Identify which cell holds the provided text, then report its (x, y) central coordinate. 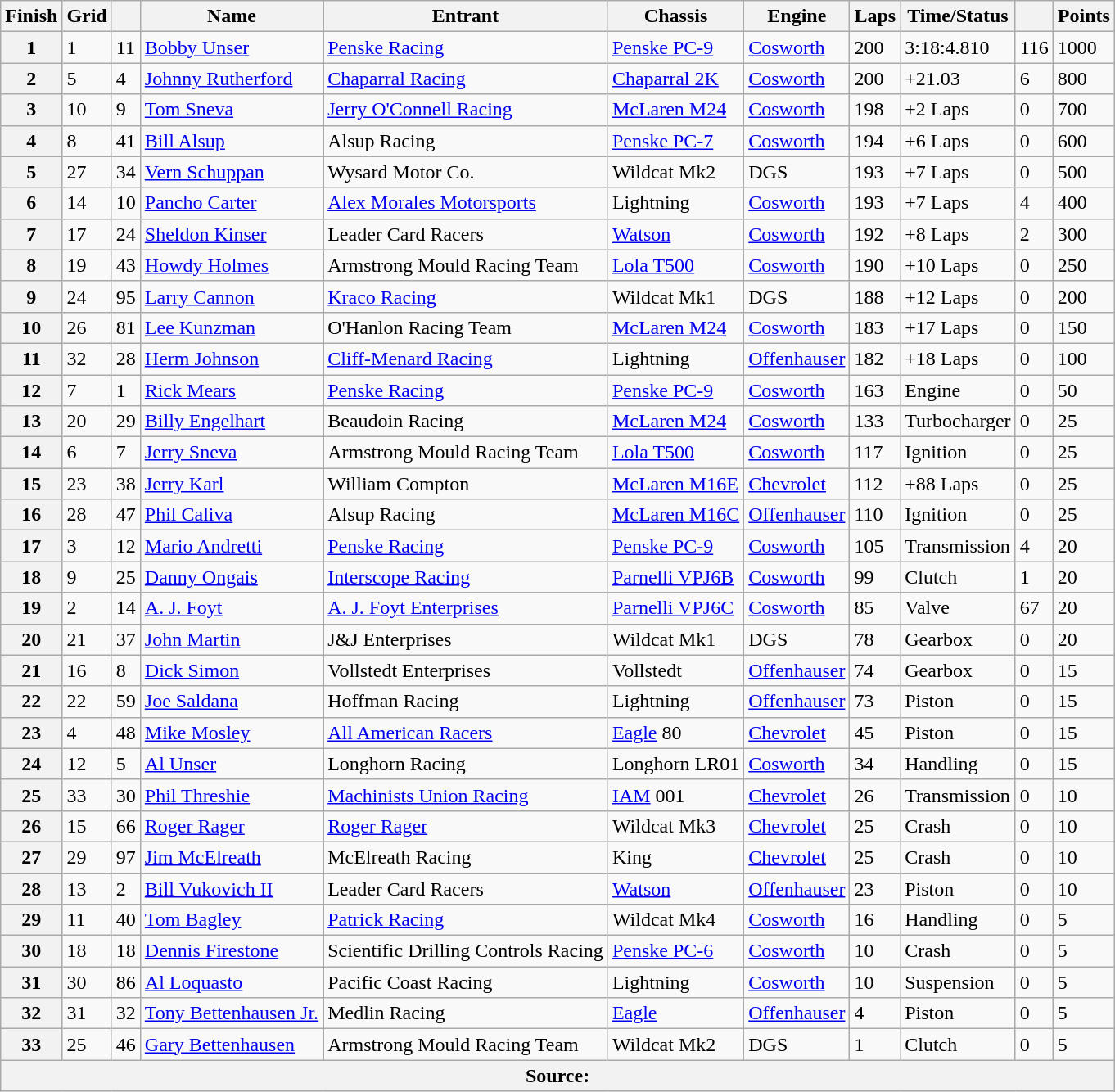
Suspension (958, 982)
198 (875, 110)
Machinists Union Racing (466, 795)
Finish (31, 16)
Al Loquasto (231, 982)
A. J. Foyt (231, 608)
500 (1084, 172)
Howdy Holmes (231, 265)
Wildcat Mk3 (675, 826)
Alex Morales Motorsports (466, 203)
Lee Kunzman (231, 327)
Vollstedt Enterprises (466, 670)
McElreath Racing (466, 857)
Source: (558, 1076)
Parnelli VPJ6B (675, 577)
Tom Sneva (231, 110)
97 (126, 857)
37 (126, 639)
Jerry Sneva (231, 453)
Sheldon Kinser (231, 234)
Eagle 80 (675, 733)
47 (126, 515)
Vern Schuppan (231, 172)
+10 Laps (958, 265)
Tony Bettenhausen Jr. (231, 1013)
117 (875, 453)
J&J Enterprises (466, 639)
700 (1084, 110)
Rick Mears (231, 390)
+2 Laps (958, 110)
250 (1084, 265)
Joe Saldana (231, 702)
McLaren M16E (675, 484)
600 (1084, 141)
Cliff-Menard Racing (466, 359)
Turbocharger (958, 422)
Points (1084, 16)
Chassis (675, 16)
190 (875, 265)
95 (126, 296)
48 (126, 733)
A. J. Foyt Enterprises (466, 608)
Larry Cannon (231, 296)
Bill Vukovich II (231, 888)
Beaudoin Racing (466, 422)
Chaparral 2K (675, 79)
100 (1084, 359)
Tom Bagley (231, 920)
Penske PC-7 (675, 141)
+18 Laps (958, 359)
Hoffman Racing (466, 702)
+17 Laps (958, 327)
Parnelli VPJ6C (675, 608)
43 (126, 265)
Mike Mosley (231, 733)
182 (875, 359)
Dennis Firestone (231, 951)
+12 Laps (958, 296)
133 (875, 422)
110 (875, 515)
66 (126, 826)
Grid (87, 16)
Wysard Motor Co. (466, 172)
Wildcat Mk4 (675, 920)
78 (875, 639)
All American Racers (466, 733)
Medlin Racing (466, 1013)
Al Unser (231, 764)
Mario Andretti (231, 546)
Valve (958, 608)
Phil Caliva (231, 515)
Eagle (675, 1013)
Herm Johnson (231, 359)
Johnny Rutherford (231, 79)
Gary Bettenhausen (231, 1045)
73 (875, 702)
Time/Status (958, 16)
Pacific Coast Racing (466, 982)
IAM 001 (675, 795)
41 (126, 141)
116 (1034, 47)
Name (231, 16)
163 (875, 390)
Pancho Carter (231, 203)
67 (1034, 608)
Jerry O'Connell Racing (466, 110)
Phil Threshie (231, 795)
99 (875, 577)
74 (875, 670)
46 (126, 1045)
Longhorn Racing (466, 764)
150 (1084, 327)
400 (1084, 203)
3:18:4.810 (958, 47)
40 (126, 920)
59 (126, 702)
King (675, 857)
Laps (875, 16)
+88 Laps (958, 484)
John Martin (231, 639)
Entrant (466, 16)
300 (1084, 234)
+21.03 (958, 79)
86 (126, 982)
Interscope Racing (466, 577)
Bobby Unser (231, 47)
112 (875, 484)
38 (126, 484)
Bill Alsup (231, 141)
Jim McElreath (231, 857)
85 (875, 608)
Vollstedt (675, 670)
50 (1084, 390)
1000 (1084, 47)
Patrick Racing (466, 920)
81 (126, 327)
45 (875, 733)
Danny Ongais (231, 577)
McLaren M16C (675, 515)
800 (1084, 79)
Longhorn LR01 (675, 764)
183 (875, 327)
Penske PC-6 (675, 951)
William Compton (466, 484)
Jerry Karl (231, 484)
188 (875, 296)
194 (875, 141)
+6 Laps (958, 141)
+8 Laps (958, 234)
Kraco Racing (466, 296)
105 (875, 546)
Scientific Drilling Controls Racing (466, 951)
192 (875, 234)
O'Hanlon Racing Team (466, 327)
Chaparral Racing (466, 79)
Billy Engelhart (231, 422)
Dick Simon (231, 670)
